Identify which cell holds the provided text, then report its [x, y] central coordinate. 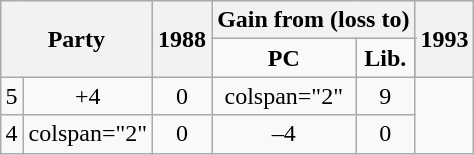
1988 [182, 39]
Gain from (loss to) [314, 20]
+4 [88, 96]
PC [284, 58]
4 [12, 134]
9 [386, 96]
–4 [284, 134]
5 [12, 96]
1993 [444, 39]
Lib. [386, 58]
Party [76, 39]
